Scan for the cell matching the given text and deliver its (x, y) coordinate at center. 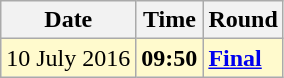
09:50 (170, 58)
Round (243, 20)
10 July 2016 (68, 58)
Final (243, 58)
Time (170, 20)
Date (68, 20)
